Provide the [x, y] coordinate of the cell's center where the given text is located.  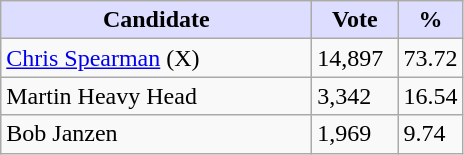
73.72 [430, 58]
Martin Heavy Head [156, 96]
1,969 [355, 134]
9.74 [430, 134]
Chris Spearman (X) [156, 58]
Vote [355, 20]
14,897 [355, 58]
16.54 [430, 96]
3,342 [355, 96]
% [430, 20]
Candidate [156, 20]
Bob Janzen [156, 134]
